Search for the cell housing the specified text and yield its (X, Y) center coordinate. 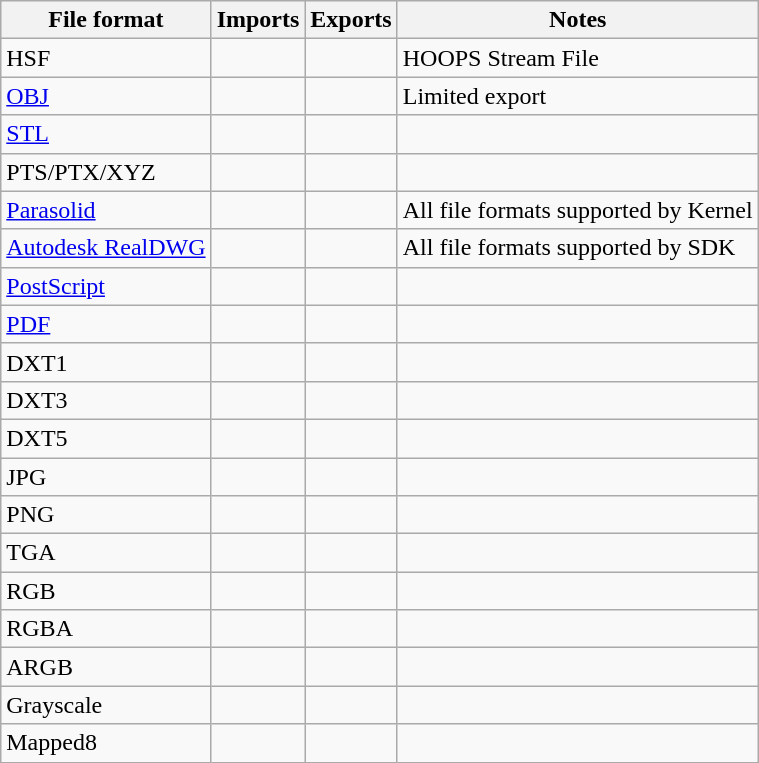
RGB (106, 591)
PostScript (106, 286)
JPG (106, 477)
All file formats supported by SDK (578, 248)
Limited export (578, 96)
HSF (106, 58)
ARGB (106, 667)
All file formats supported by Kernel (578, 210)
Notes (578, 20)
DXT5 (106, 438)
Parasolid (106, 210)
RGBA (106, 629)
Mapped8 (106, 743)
Grayscale (106, 705)
TGA (106, 553)
PDF (106, 324)
STL (106, 134)
PTS/PTX/XYZ (106, 172)
Exports (351, 20)
HOOPS Stream File (578, 58)
Autodesk RealDWG (106, 248)
DXT1 (106, 362)
Imports (258, 20)
File format (106, 20)
DXT3 (106, 400)
PNG (106, 515)
OBJ (106, 96)
